From the cell containing the given text, extract its center point as (x, y) coordinate. 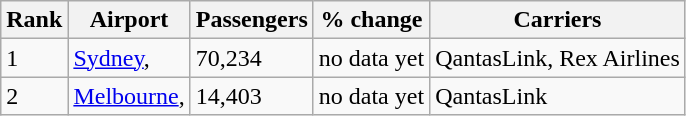
Rank (34, 20)
14,403 (252, 96)
Melbourne, (129, 96)
QantasLink, Rex Airlines (558, 58)
QantasLink (558, 96)
% change (371, 20)
1 (34, 58)
Passengers (252, 20)
Carriers (558, 20)
70,234 (252, 58)
2 (34, 96)
Airport (129, 20)
Sydney, (129, 58)
